Provide the (x, y) coordinate of the cell's center where the given text is located.  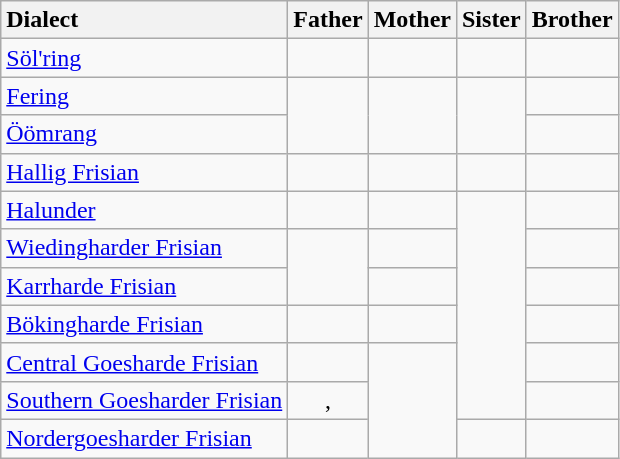
Söl'ring (144, 58)
Halunder (144, 210)
Sister (491, 20)
Nordergoesharder Frisian (144, 438)
Bökingharde Frisian (144, 324)
Karrharde Frisian (144, 286)
Father (328, 20)
Wiedingharder Frisian (144, 248)
Central Goesharde Frisian (144, 362)
Southern Goesharder Frisian (144, 400)
, (328, 400)
Dialect (144, 20)
Fering (144, 96)
Hallig Frisian (144, 172)
Öömrang (144, 134)
Brother (572, 20)
Mother (412, 20)
